From the cell containing the given text, extract its center point as [X, Y] coordinate. 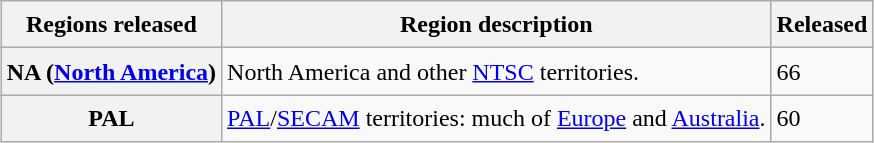
60 [822, 118]
NA (North America) [111, 72]
Regions released [111, 24]
Region description [496, 24]
Released [822, 24]
PAL [111, 118]
PAL/SECAM territories: much of Europe and Australia. [496, 118]
66 [822, 72]
North America and other NTSC territories. [496, 72]
